Search for the cell housing the specified text and yield its [X, Y] center coordinate. 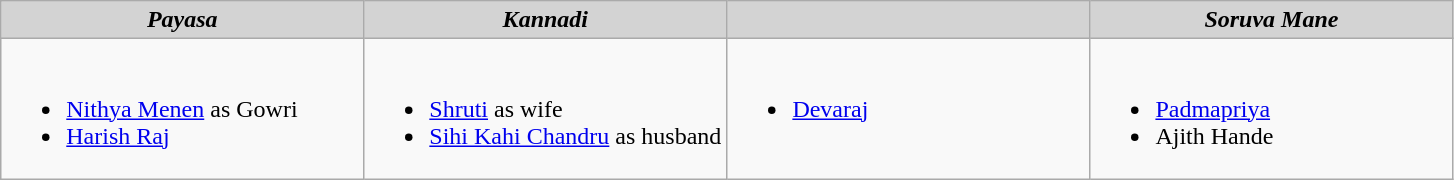
Nithya Menen as GowriHarish Raj [182, 109]
Payasa [182, 20]
PadmapriyaAjith Hande [1272, 109]
Devaraj [908, 109]
Soruva Mane [1272, 20]
Kannadi [546, 20]
Shruti as wifeSihi Kahi Chandru as husband [546, 109]
